Return the (X, Y) coordinate for the center point of the cell that contains the specified text.  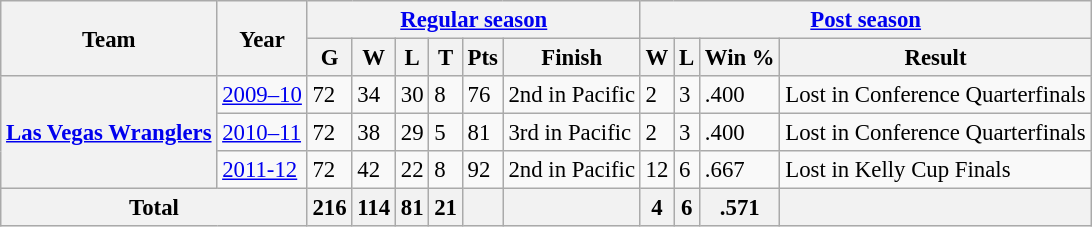
.571 (739, 208)
29 (412, 133)
Lost in Kelly Cup Finals (936, 170)
42 (374, 170)
216 (330, 208)
2011-12 (262, 170)
G (330, 58)
2010–11 (262, 133)
76 (482, 95)
Finish (572, 58)
Win % (739, 58)
34 (374, 95)
21 (446, 208)
114 (374, 208)
Total (154, 208)
Result (936, 58)
T (446, 58)
Las Vegas Wranglers (109, 132)
12 (656, 170)
Pts (482, 58)
3rd in Pacific (572, 133)
Team (109, 38)
22 (412, 170)
2009–10 (262, 95)
Post season (866, 20)
4 (656, 208)
Regular season (474, 20)
92 (482, 170)
Year (262, 38)
30 (412, 95)
38 (374, 133)
5 (446, 133)
.667 (739, 170)
